From the cell containing the given text, extract its center point as [X, Y] coordinate. 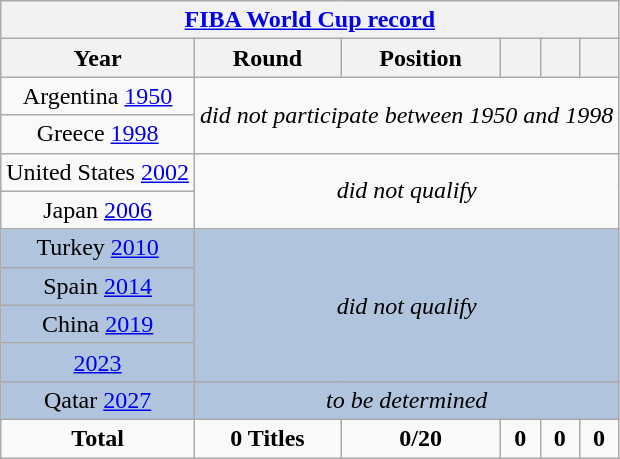
to be determined [406, 400]
FIBA World Cup record [310, 20]
did not participate between 1950 and 1998 [406, 115]
Qatar 2027 [98, 400]
Turkey 2010 [98, 248]
0 Titles [267, 438]
2023 [98, 362]
Position [421, 58]
Japan 2006 [98, 210]
Total [98, 438]
Round [267, 58]
Spain 2014 [98, 286]
Year [98, 58]
United States 2002 [98, 172]
Greece 1998 [98, 134]
0/20 [421, 438]
China 2019 [98, 324]
Argentina 1950 [98, 96]
